For the text-containing cell, return its midpoint in [X, Y] coordinate format. 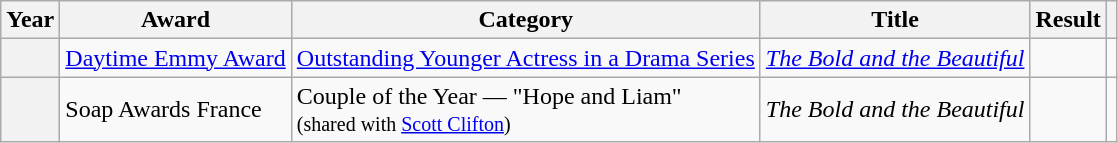
Soap Awards France [176, 110]
Daytime Emmy Award [176, 58]
Result [1068, 20]
Category [526, 20]
Year [30, 20]
Outstanding Younger Actress in a Drama Series [526, 58]
Award [176, 20]
Couple of the Year — "Hope and Liam" (shared with Scott Clifton) [526, 110]
Title [895, 20]
